From the cell containing the given text, extract its center point as [X, Y] coordinate. 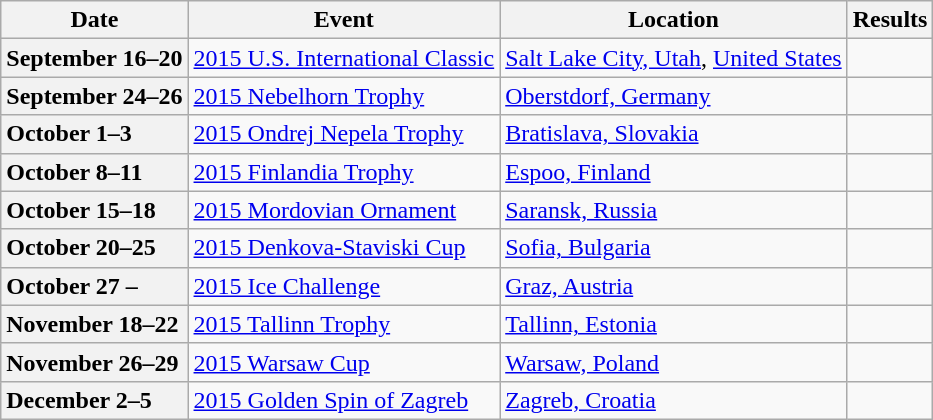
2015 U.S. International Classic [344, 58]
Date [94, 20]
2015 Warsaw Cup [344, 362]
December 2–5 [94, 400]
Saransk, Russia [674, 210]
Sofia, Bulgaria [674, 248]
November 18–22 [94, 324]
November 26–29 [94, 362]
Salt Lake City, Utah, United States [674, 58]
September 24–26 [94, 96]
2015 Denkova-Staviski Cup [344, 248]
October 27 – [94, 286]
Results [890, 20]
Bratislava, Slovakia [674, 134]
October 15–18 [94, 210]
Zagreb, Croatia [674, 400]
2015 Ondrej Nepela Trophy [344, 134]
2015 Tallinn Trophy [344, 324]
Oberstdorf, Germany [674, 96]
2015 Ice Challenge [344, 286]
Warsaw, Poland [674, 362]
Event [344, 20]
2015 Golden Spin of Zagreb [344, 400]
October 1–3 [94, 134]
Location [674, 20]
September 16–20 [94, 58]
October 20–25 [94, 248]
2015 Finlandia Trophy [344, 172]
Espoo, Finland [674, 172]
2015 Nebelhorn Trophy [344, 96]
Tallinn, Estonia [674, 324]
2015 Mordovian Ornament [344, 210]
Graz, Austria [674, 286]
October 8–11 [94, 172]
